Detect which cell encompasses the target text, then output its [X, Y] center coordinate. 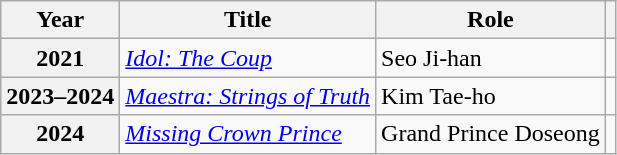
2021 [60, 58]
Role [491, 20]
Grand Prince Doseong [491, 134]
2023–2024 [60, 96]
Kim Tae-ho [491, 96]
Title [248, 20]
Maestra: Strings of Truth [248, 96]
Idol: The Coup [248, 58]
Year [60, 20]
Missing Crown Prince [248, 134]
2024 [60, 134]
Seo Ji-han [491, 58]
